Find where the given text appears and provide that cell's center as [X, Y] coordinate. 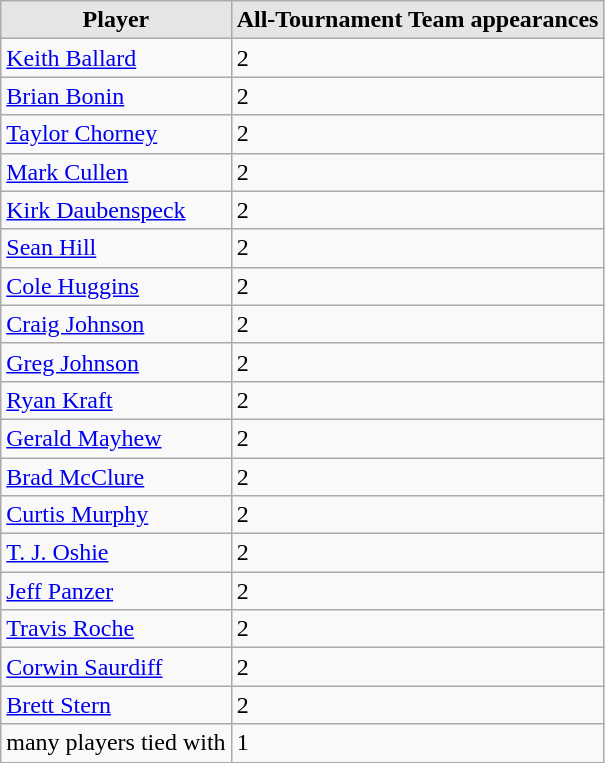
Kirk Daubenspeck [116, 210]
Travis Roche [116, 629]
Cole Huggins [116, 286]
Taylor Chorney [116, 134]
Corwin Saurdiff [116, 667]
Gerald Mayhew [116, 438]
Brett Stern [116, 705]
many players tied with [116, 743]
Ryan Kraft [116, 400]
Brian Bonin [116, 96]
Curtis Murphy [116, 515]
Jeff Panzer [116, 591]
Brad McClure [116, 477]
Greg Johnson [116, 362]
Craig Johnson [116, 324]
1 [418, 743]
All-Tournament Team appearances [418, 20]
Player [116, 20]
Sean Hill [116, 248]
T. J. Oshie [116, 553]
Mark Cullen [116, 172]
Keith Ballard [116, 58]
